Provide the [X, Y] coordinate of the cell's center where the given text is located.  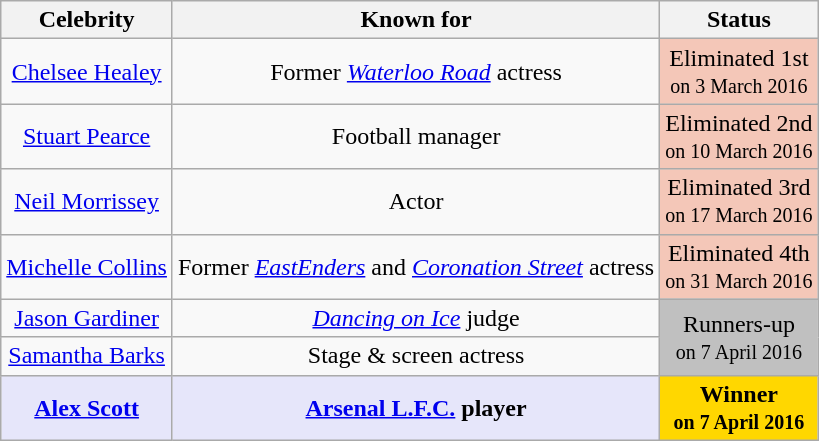
Known for [416, 20]
Former EastEnders and Coronation Street actress [416, 266]
Eliminated 2ndon 10 March 2016 [739, 136]
Chelsee Healey [87, 72]
Jason Gardiner [87, 318]
Stuart Pearce [87, 136]
Michelle Collins [87, 266]
Eliminated 3rd on 17 March 2016 [739, 202]
Celebrity [87, 20]
Runners-upon 7 April 2016 [739, 337]
Football manager [416, 136]
Eliminated 1ston 3 March 2016 [739, 72]
Eliminated 4th on 31 March 2016 [739, 266]
Dancing on Ice judge [416, 318]
Winneron 7 April 2016 [739, 408]
Former Waterloo Road actress [416, 72]
Arsenal L.F.C. player [416, 408]
Status [739, 20]
Samantha Barks [87, 356]
Actor [416, 202]
Neil Morrissey [87, 202]
Alex Scott [87, 408]
Stage & screen actress [416, 356]
